Identify which cell holds the provided text, then report its [x, y] central coordinate. 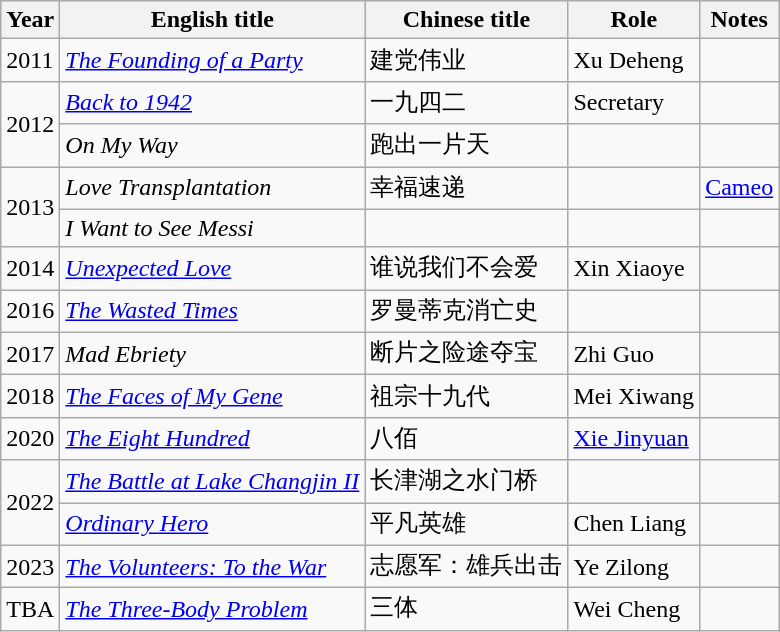
On My Way [212, 146]
Zhi Guo [634, 354]
Ye Zilong [634, 566]
Wei Cheng [634, 610]
I Want to See Messi [212, 228]
志愿军：雄兵出击 [466, 566]
2013 [30, 206]
2022 [30, 502]
2020 [30, 438]
Year [30, 20]
The Eight Hundred [212, 438]
2014 [30, 268]
Mei Xiwang [634, 396]
English title [212, 20]
Unexpected Love [212, 268]
The Three-Body Problem [212, 610]
2018 [30, 396]
Cameo [740, 188]
谁说我们不会爱 [466, 268]
三体 [466, 610]
Role [634, 20]
祖宗十九代 [466, 396]
Chen Liang [634, 524]
罗曼蒂克消亡史 [466, 312]
幸福速递 [466, 188]
TBA [30, 610]
八佰 [466, 438]
Xie Jinyuan [634, 438]
The Founding of a Party [212, 60]
2012 [30, 124]
Ordinary Hero [212, 524]
长津湖之水门桥 [466, 482]
Love Transplantation [212, 188]
The Faces of My Gene [212, 396]
Xin Xiaoye [634, 268]
一九四二 [466, 102]
平凡英雄 [466, 524]
2016 [30, 312]
Notes [740, 20]
2017 [30, 354]
Mad Ebriety [212, 354]
Chinese title [466, 20]
Back to 1942 [212, 102]
2011 [30, 60]
建党伟业 [466, 60]
2023 [30, 566]
断片之险途夺宝 [466, 354]
跑出一片天 [466, 146]
The Volunteers: To the War [212, 566]
Xu Deheng [634, 60]
The Battle at Lake Changjin II [212, 482]
The Wasted Times [212, 312]
Secretary [634, 102]
